Determine the (x, y) coordinate at the center of the cell enclosing the given text.  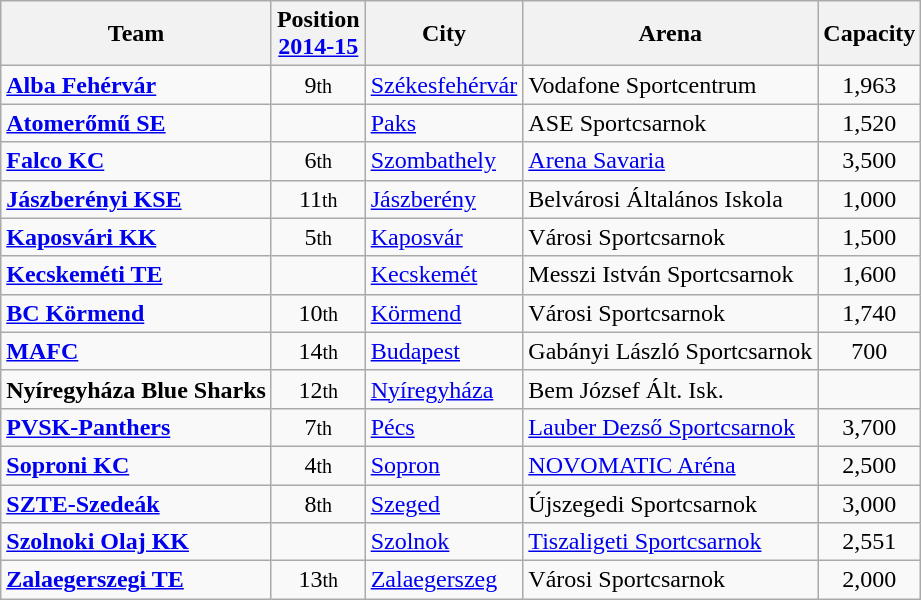
Capacity (870, 34)
1,520 (870, 123)
Alba Fehérvár (136, 85)
PVSK-Panthers (136, 427)
1,600 (870, 275)
ASE Sportcsarnok (670, 123)
1,000 (870, 199)
14th (318, 351)
Paks (444, 123)
City (444, 34)
12th (318, 389)
MAFC (136, 351)
11th (318, 199)
Vodafone Sportcentrum (670, 85)
2,551 (870, 542)
Belvárosi Általános Iskola (670, 199)
Szeged (444, 503)
3,700 (870, 427)
Arena (670, 34)
Zalaegerszeg (444, 580)
Szolnok (444, 542)
2,000 (870, 580)
3,000 (870, 503)
Gabányi László Sportcsarnok (670, 351)
Nyíregyháza (444, 389)
NOVOMATIC Aréna (670, 465)
Jászberényi KSE (136, 199)
Körmend (444, 313)
Soproni KC (136, 465)
Team (136, 34)
4th (318, 465)
7th (318, 427)
Újszegedi Sportcsarnok (670, 503)
8th (318, 503)
1,963 (870, 85)
Szolnoki Olaj KK (136, 542)
Sopron (444, 465)
BC Körmend (136, 313)
Székesfehérvár (444, 85)
Kecskeméti TE (136, 275)
Kaposvár (444, 237)
6th (318, 161)
700 (870, 351)
Szombathely (444, 161)
10th (318, 313)
Kecskemét (444, 275)
Lauber Dezső Sportcsarnok (670, 427)
1,740 (870, 313)
Messzi István Sportcsarnok (670, 275)
Falco KC (136, 161)
Bem József Ált. Isk. (670, 389)
5th (318, 237)
13th (318, 580)
1,500 (870, 237)
Pécs (444, 427)
Kaposvári KK (136, 237)
Atomerőmű SE (136, 123)
3,500 (870, 161)
Nyíregyháza Blue Sharks (136, 389)
9th (318, 85)
SZTE-Szedeák (136, 503)
Jászberény (444, 199)
Budapest (444, 351)
Position2014-15 (318, 34)
2,500 (870, 465)
Tiszaligeti Sportcsarnok (670, 542)
Arena Savaria (670, 161)
Zalaegerszegi TE (136, 580)
